Return (x, y) of the center of cell containing provided text 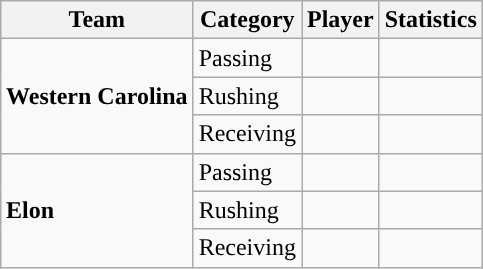
Player (341, 20)
Western Carolina (98, 96)
Team (98, 20)
Elon (98, 210)
Category (247, 20)
Statistics (430, 20)
